Return [X, Y] of the center of cell containing provided text 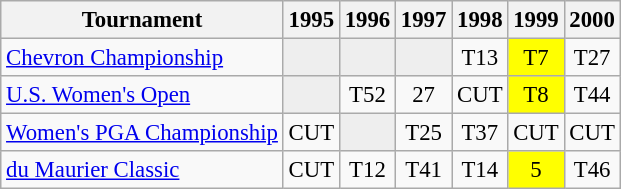
T27 [592, 58]
Tournament [142, 20]
Chevron Championship [142, 58]
1998 [480, 20]
T12 [367, 170]
27 [424, 95]
2000 [592, 20]
Women's PGA Championship [142, 133]
T41 [424, 170]
1997 [424, 20]
5 [536, 170]
T37 [480, 133]
T25 [424, 133]
1999 [536, 20]
T14 [480, 170]
1995 [311, 20]
T7 [536, 58]
T8 [536, 95]
T46 [592, 170]
du Maurier Classic [142, 170]
T44 [592, 95]
T52 [367, 95]
T13 [480, 58]
1996 [367, 20]
U.S. Women's Open [142, 95]
